From the cell containing the given text, extract its center point as (x, y) coordinate. 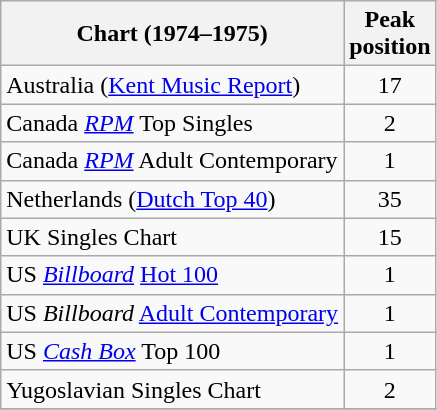
Peakposition (390, 34)
US Billboard Adult Contemporary (172, 313)
Australia (Kent Music Report) (172, 85)
Netherlands (Dutch Top 40) (172, 199)
17 (390, 85)
35 (390, 199)
Chart (1974–1975) (172, 34)
US Billboard Hot 100 (172, 275)
UK Singles Chart (172, 237)
Canada RPM Adult Contemporary (172, 161)
15 (390, 237)
Canada RPM Top Singles (172, 123)
US Cash Box Top 100 (172, 351)
Yugoslavian Singles Chart (172, 389)
